Determine the [X, Y] coordinate at the center of the cell enclosing the given text.  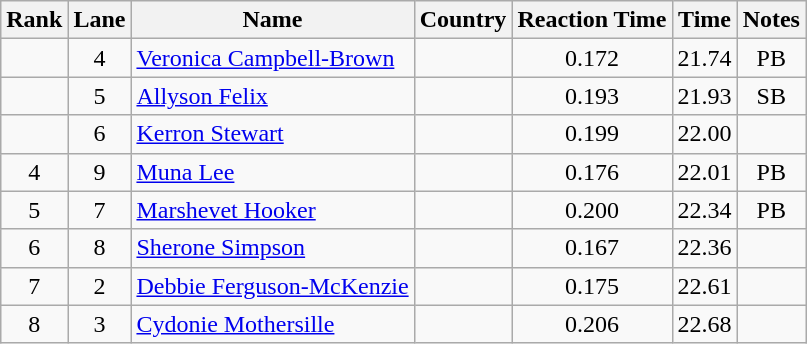
22.01 [704, 172]
3 [100, 324]
0.199 [592, 134]
Kerron Stewart [272, 134]
Notes [771, 20]
Allyson Felix [272, 96]
Country [463, 20]
Sherone Simpson [272, 248]
22.36 [704, 248]
0.167 [592, 248]
0.200 [592, 210]
22.61 [704, 286]
Veronica Campbell-Brown [272, 58]
Name [272, 20]
22.00 [704, 134]
0.193 [592, 96]
2 [100, 286]
Reaction Time [592, 20]
9 [100, 172]
0.172 [592, 58]
Marshevet Hooker [272, 210]
Rank [34, 20]
22.68 [704, 324]
22.34 [704, 210]
0.206 [592, 324]
SB [771, 96]
Lane [100, 20]
0.176 [592, 172]
Muna Lee [272, 172]
Cydonie Mothersille [272, 324]
0.175 [592, 286]
21.74 [704, 58]
Debbie Ferguson-McKenzie [272, 286]
21.93 [704, 96]
Time [704, 20]
